Locate the cell with the specified text and output its [x, y] center coordinate. 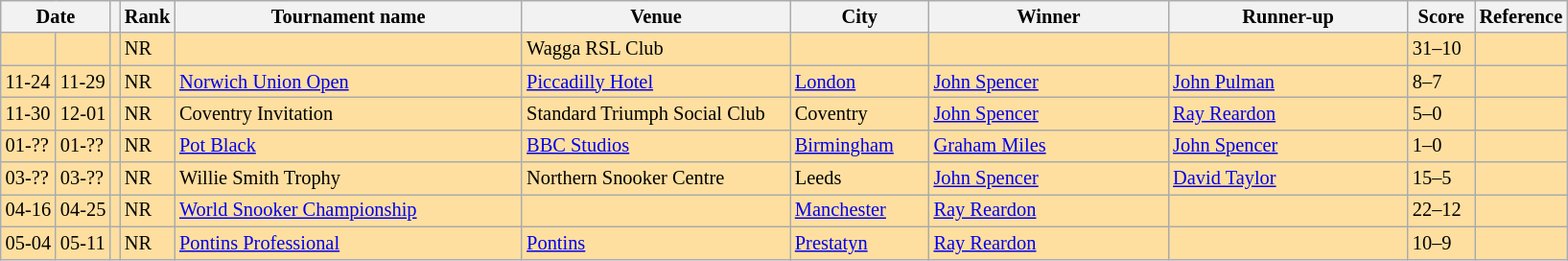
05-04 [29, 243]
Wagga RSL Club [656, 49]
Reference [1521, 16]
Willie Smith Trophy [348, 178]
Norwich Union Open [348, 82]
World Snooker Championship [348, 210]
Winner [1049, 16]
1–0 [1441, 146]
Date [56, 16]
Venue [656, 16]
31–10 [1441, 49]
London [859, 82]
Birmingham [859, 146]
Pot Black [348, 146]
Leeds [859, 178]
12-01 [82, 113]
Score [1441, 16]
Pontins Professional [348, 243]
Tournament name [348, 16]
Coventry [859, 113]
Northern Snooker Centre [656, 178]
11-30 [29, 113]
Manchester [859, 210]
04-16 [29, 210]
10–9 [1441, 243]
Prestatyn [859, 243]
Graham Miles [1049, 146]
Coventry Invitation [348, 113]
Runner-up [1288, 16]
John Pulman [1288, 82]
Standard Triumph Social Club [656, 113]
8–7 [1441, 82]
5–0 [1441, 113]
Rank [148, 16]
Piccadilly Hotel [656, 82]
David Taylor [1288, 178]
BBC Studios [656, 146]
05-11 [82, 243]
Pontins [656, 243]
22–12 [1441, 210]
11-24 [29, 82]
11-29 [82, 82]
15–5 [1441, 178]
City [859, 16]
04-25 [82, 210]
